From the cell containing the given text, extract its center point as (X, Y) coordinate. 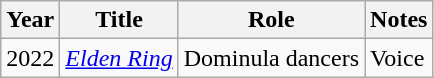
2022 (30, 58)
Title (119, 20)
Role (271, 20)
Year (30, 20)
Dominula dancers (271, 58)
Voice (399, 58)
Elden Ring (119, 58)
Notes (399, 20)
